Return (x, y) of the center of cell containing provided text 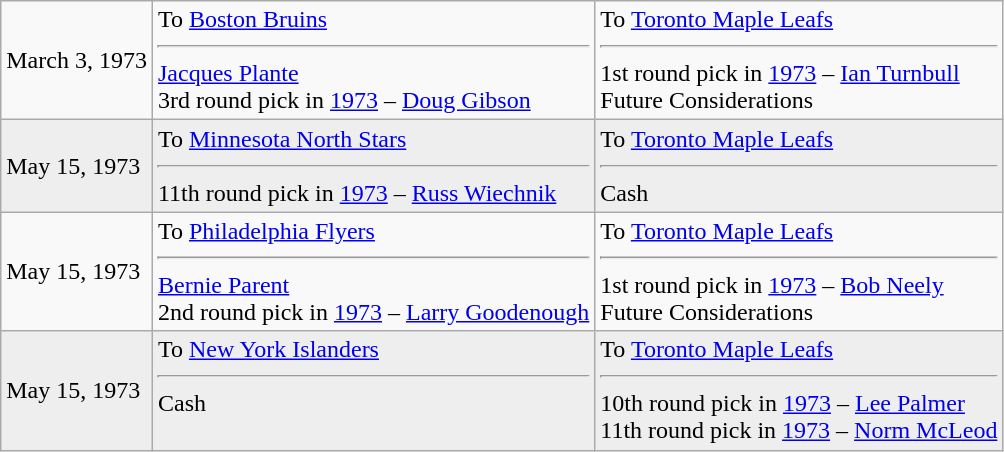
March 3, 1973 (77, 60)
To Toronto Maple Leafs1st round pick in 1973 – Ian Turnbull Future Considerations (799, 60)
To Minnesota North Stars11th round pick in 1973 – Russ Wiechnik (373, 166)
To Toronto Maple LeafsCash (799, 166)
To Toronto Maple Leafs1st round pick in 1973 – Bob Neely Future Considerations (799, 272)
To New York IslandersCash (373, 390)
To Philadelphia FlyersBernie Parent 2nd round pick in 1973 – Larry Goodenough (373, 272)
To Toronto Maple Leafs10th round pick in 1973 – Lee Palmer 11th round pick in 1973 – Norm McLeod (799, 390)
To Boston BruinsJacques Plante 3rd round pick in 1973 – Doug Gibson (373, 60)
